Return the [x, y] coordinate for the center point of the cell that contains the specified text.  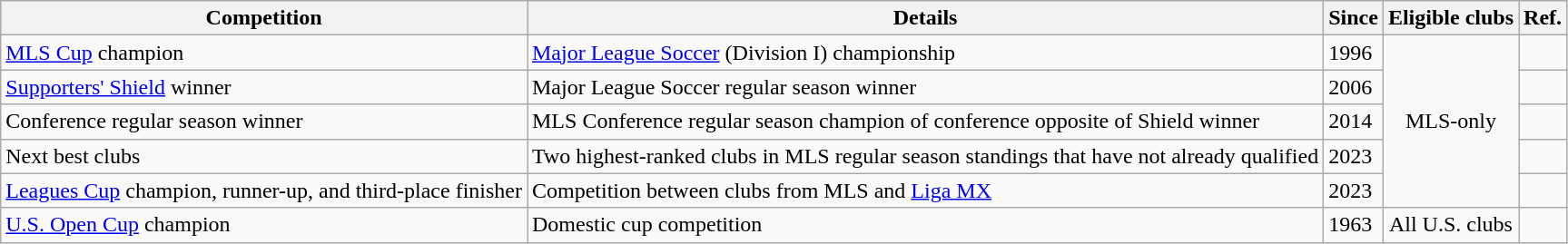
MLS Conference regular season champion of conference opposite of Shield winner [924, 122]
Competition [264, 18]
U.S. Open Cup champion [264, 225]
Competition between clubs from MLS and Liga MX [924, 190]
Supporters' Shield winner [264, 87]
1996 [1354, 53]
Ref. [1543, 18]
Since [1354, 18]
Major League Soccer (Division I) championship [924, 53]
Domestic cup competition [924, 225]
2006 [1354, 87]
2014 [1354, 122]
Leagues Cup champion, runner-up, and third-place finisher [264, 190]
MLS Cup champion [264, 53]
MLS-only [1451, 122]
All U.S. clubs [1451, 225]
Next best clubs [264, 156]
Conference regular season winner [264, 122]
Major League Soccer regular season winner [924, 87]
1963 [1354, 225]
Details [924, 18]
Two highest-ranked clubs in MLS regular season standings that have not already qualified [924, 156]
Eligible clubs [1451, 18]
